Locate the cell with the specified text and output its [x, y] center coordinate. 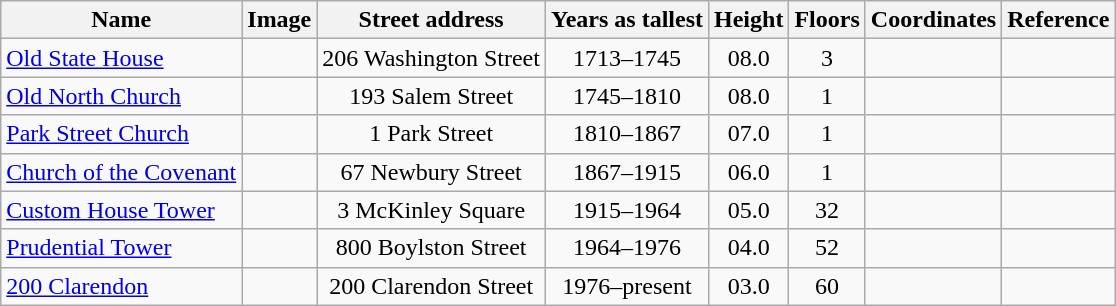
Park Street Church [122, 134]
1810–1867 [626, 134]
Image [280, 20]
800 Boylston Street [432, 248]
05.0 [749, 210]
1745–1810 [626, 96]
Years as tallest [626, 20]
07.0 [749, 134]
Old North Church [122, 96]
1976–present [626, 286]
60 [827, 286]
Height [749, 20]
206 Washington Street [432, 58]
Street address [432, 20]
32 [827, 210]
3 McKinley Square [432, 210]
Custom House Tower [122, 210]
1915–1964 [626, 210]
Floors [827, 20]
200 Clarendon [122, 286]
3 [827, 58]
Reference [1058, 20]
Coordinates [933, 20]
Prudential Tower [122, 248]
1713–1745 [626, 58]
Old State House [122, 58]
Church of the Covenant [122, 172]
Name [122, 20]
04.0 [749, 248]
1964–1976 [626, 248]
67 Newbury Street [432, 172]
1 Park Street [432, 134]
03.0 [749, 286]
52 [827, 248]
193 Salem Street [432, 96]
200 Clarendon Street [432, 286]
1867–1915 [626, 172]
06.0 [749, 172]
